Output the (X, Y) coordinate of the center of the cell containing the given text.  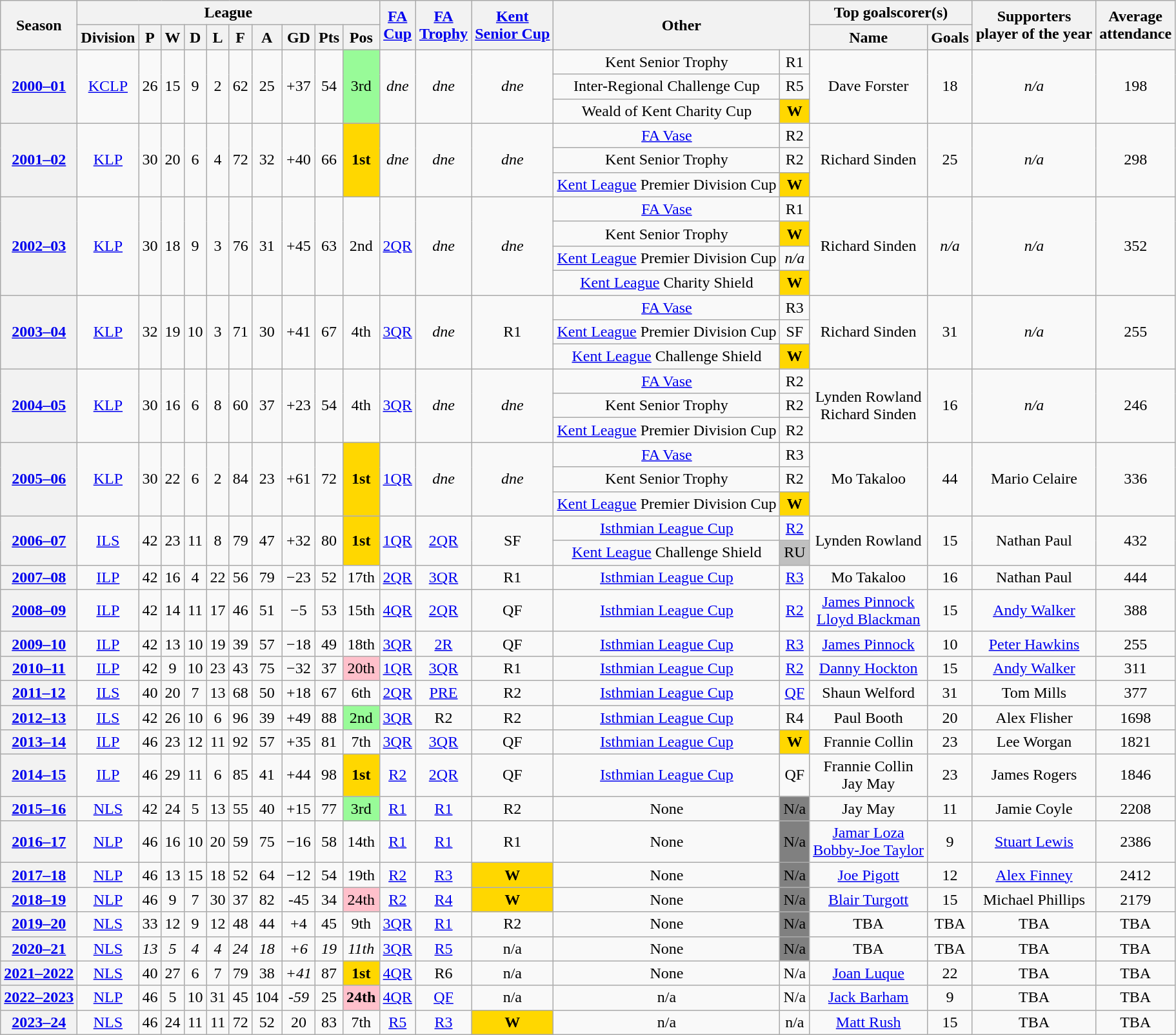
Jamie Coyle (1033, 809)
81 (329, 742)
-45 (298, 900)
Top goalscorer(s) (892, 13)
64 (267, 875)
71 (240, 332)
James Rogers (1033, 775)
Joan Luque (868, 973)
47 (267, 540)
2011–12 (39, 693)
444 (1135, 577)
82 (267, 900)
2386 (1135, 842)
Tom Mills (1033, 693)
336 (1135, 479)
James PinnockLloyd Blackman (868, 610)
A (267, 37)
Supportersplayer of the year (1033, 25)
48 (240, 924)
56 (240, 577)
Pos (361, 37)
59 (240, 842)
14 (173, 610)
2008–09 (39, 610)
−5 (298, 610)
−23 (298, 577)
+49 (298, 718)
83 (329, 1022)
352 (1135, 246)
Alex Flisher (1033, 718)
80 (329, 540)
298 (1135, 160)
2022–2023 (39, 998)
+45 (298, 246)
−12 (298, 875)
388 (1135, 610)
9th (361, 924)
38 (267, 973)
104 (267, 998)
P (150, 37)
50 (267, 693)
27 (173, 973)
Pts (329, 37)
Shaun Welford (868, 693)
+37 (298, 86)
432 (1135, 540)
Other (681, 25)
53 (329, 610)
20th (361, 668)
Blair Turgott (868, 900)
1698 (1135, 718)
+4 (298, 924)
−32 (298, 668)
Weald of Kent Charity Cup (667, 111)
RU (795, 553)
2015–16 (39, 809)
+23 (298, 406)
2014–15 (39, 775)
PRE (443, 693)
311 (1135, 668)
James Pinnock (868, 644)
2179 (1135, 900)
377 (1135, 693)
Lynden RowlandRichard Sinden (868, 406)
2007–08 (39, 577)
2000–01 (39, 86)
Frannie CollinJay May (868, 775)
+18 (298, 693)
2010–11 (39, 668)
F (240, 37)
2004–05 (39, 406)
League (228, 13)
2009–10 (39, 644)
18th (361, 644)
84 (240, 479)
Michael Phillips (1033, 900)
+6 (298, 949)
19th (361, 875)
58 (329, 842)
2001–02 (39, 160)
11th (361, 949)
17 (218, 610)
77 (329, 809)
L (218, 37)
87 (329, 973)
Goals (950, 37)
2019–20 (39, 924)
KentSenior Cup (512, 25)
2023–24 (39, 1022)
+40 (298, 160)
62 (240, 86)
2017–18 (39, 875)
D (195, 37)
2R (443, 644)
−18 (298, 644)
FATrophy (443, 25)
2002–03 (39, 246)
Jack Barham (868, 998)
88 (329, 718)
2005–06 (39, 479)
198 (1135, 86)
Name (868, 37)
2003–04 (39, 332)
+32 (298, 540)
2018–19 (39, 900)
Frannie Collin (868, 742)
Dave Forster (868, 86)
2208 (1135, 809)
+15 (298, 809)
85 (240, 775)
2013–14 (39, 742)
FACup (397, 25)
Danny Hockton (868, 668)
Lee Worgan (1033, 742)
1821 (1135, 742)
51 (267, 610)
2412 (1135, 875)
63 (329, 246)
55 (240, 809)
Division (108, 37)
2006–07 (39, 540)
15th (361, 610)
+44 (298, 775)
Joe Pigott (868, 875)
Mario Celaire (1033, 479)
2021–2022 (39, 973)
49 (329, 644)
68 (240, 693)
-59 (298, 998)
R6 (443, 973)
Averageattendance (1135, 25)
92 (240, 742)
1846 (1135, 775)
Matt Rush (868, 1022)
Stuart Lewis (1033, 842)
Lynden Rowland (868, 540)
43 (240, 668)
Peter Hawkins (1033, 644)
Kent League Charity Shield (667, 282)
33 (150, 924)
29 (173, 775)
Paul Booth (868, 718)
Jay May (868, 809)
Alex Finney (1033, 875)
+35 (298, 742)
+61 (298, 479)
41 (267, 775)
2020–21 (39, 949)
GD (298, 37)
2012–13 (39, 718)
2016–17 (39, 842)
6th (361, 693)
Season (39, 25)
34 (329, 900)
66 (329, 160)
Inter-Regional Challenge Cup (667, 86)
76 (240, 246)
−16 (298, 842)
96 (240, 718)
KCLP (108, 86)
246 (1135, 406)
17th (361, 577)
60 (240, 406)
Jamar LozaBobby-Joe Taylor (868, 842)
98 (329, 775)
14th (361, 842)
